Locate the cell with the specified text and output its [x, y] center coordinate. 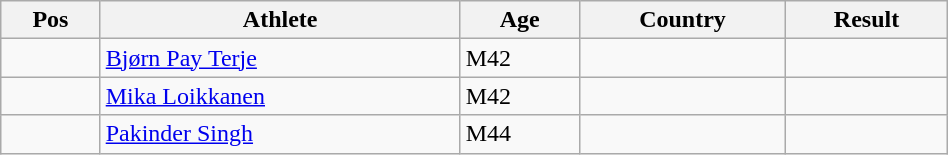
Age [520, 20]
Mika Loikkanen [280, 96]
Country [682, 20]
Athlete [280, 20]
Pos [50, 20]
Pakinder Singh [280, 134]
Bjørn Pay Terje [280, 58]
Result [866, 20]
M44 [520, 134]
